Return the (x, y) coordinate for the center point of the cell that contains the specified text.  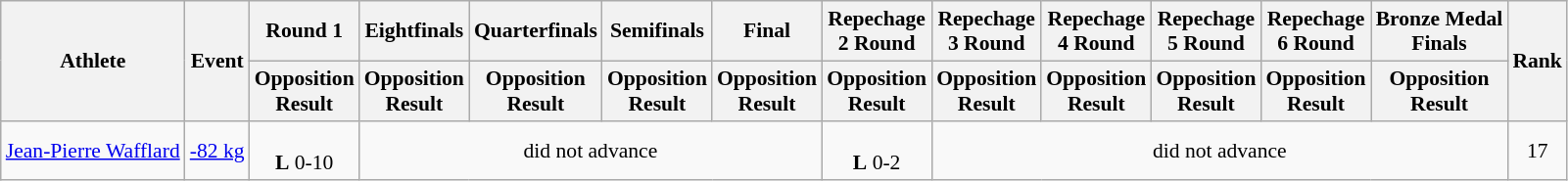
-82 kg (217, 151)
Rank (1538, 61)
Repechage 6 Round (1315, 31)
Jean-Pierre Wafflard (93, 151)
Athlete (93, 61)
Repechage 2 Round (877, 31)
L 0-2 (877, 151)
Quarterfinals (536, 31)
Repechage 3 Round (986, 31)
Event (217, 61)
Final (767, 31)
Semifinals (657, 31)
Repechage 5 Round (1206, 31)
Repechage 4 Round (1096, 31)
17 (1538, 151)
L 0-10 (305, 151)
Eightfinals (414, 31)
Bronze Medal Finals (1440, 31)
Round 1 (305, 31)
